Extract the [X, Y] coordinate from the center of the cell holding the provided text.  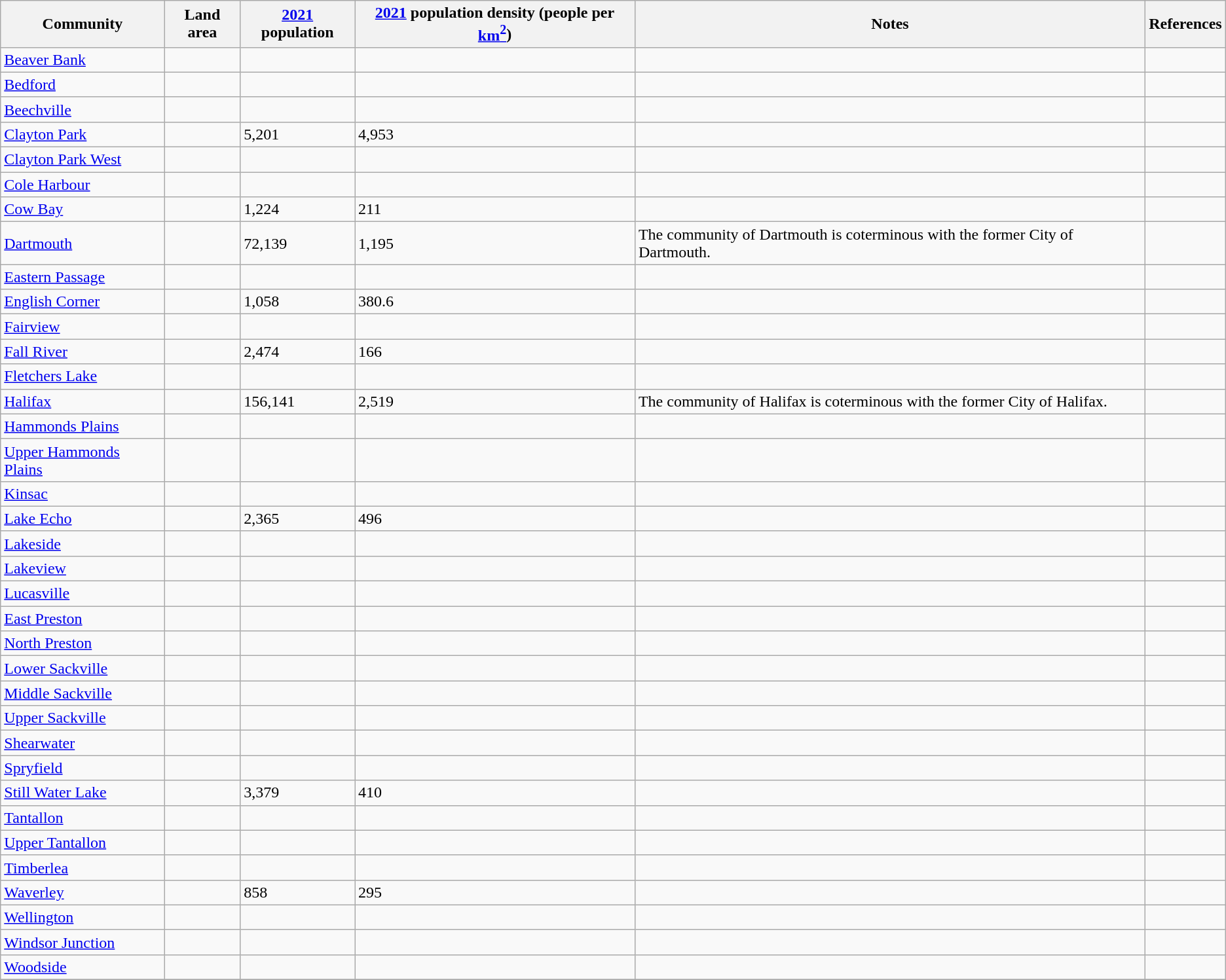
North Preston [83, 644]
Fairview [83, 327]
Still Water Lake [83, 793]
295 [495, 892]
English Corner [83, 302]
2,365 [297, 518]
Upper Sackville [83, 718]
2,519 [495, 401]
Lakeview [83, 568]
Community [83, 24]
Upper Tantallon [83, 843]
Land area [202, 24]
Hammonds Plains [83, 426]
Middle Sackville [83, 693]
The community of Dartmouth is coterminous with the former City of Dartmouth. [889, 244]
496 [495, 518]
Lucasville [83, 594]
3,379 [297, 793]
Fall River [83, 352]
Notes [889, 24]
1,195 [495, 244]
Lakeside [83, 543]
East Preston [83, 619]
Tantallon [83, 818]
Cow Bay [83, 209]
166 [495, 352]
380.6 [495, 302]
156,141 [297, 401]
5,201 [297, 134]
Lake Echo [83, 518]
Clayton Park [83, 134]
Wellington [83, 917]
Fletchers Lake [83, 376]
Woodside [83, 967]
Spryfield [83, 768]
1,058 [297, 302]
72,139 [297, 244]
Timberlea [83, 867]
1,224 [297, 209]
2021 population [297, 24]
Halifax [83, 401]
Beaver Bank [83, 60]
211 [495, 209]
Windsor Junction [83, 942]
Cole Harbour [83, 185]
Dartmouth [83, 244]
Waverley [83, 892]
Bedford [83, 84]
Clayton Park West [83, 160]
Upper Hammonds Plains [83, 460]
Beechville [83, 109]
References [1185, 24]
858 [297, 892]
Shearwater [83, 743]
The community of Halifax is coterminous with the former City of Halifax. [889, 401]
2021 population density (people per km2) [495, 24]
4,953 [495, 134]
Lower Sackville [83, 668]
Kinsac [83, 494]
2,474 [297, 352]
Eastern Passage [83, 277]
410 [495, 793]
